Capture the cell that displays the provided text and extract its [x, y] central coordinate. 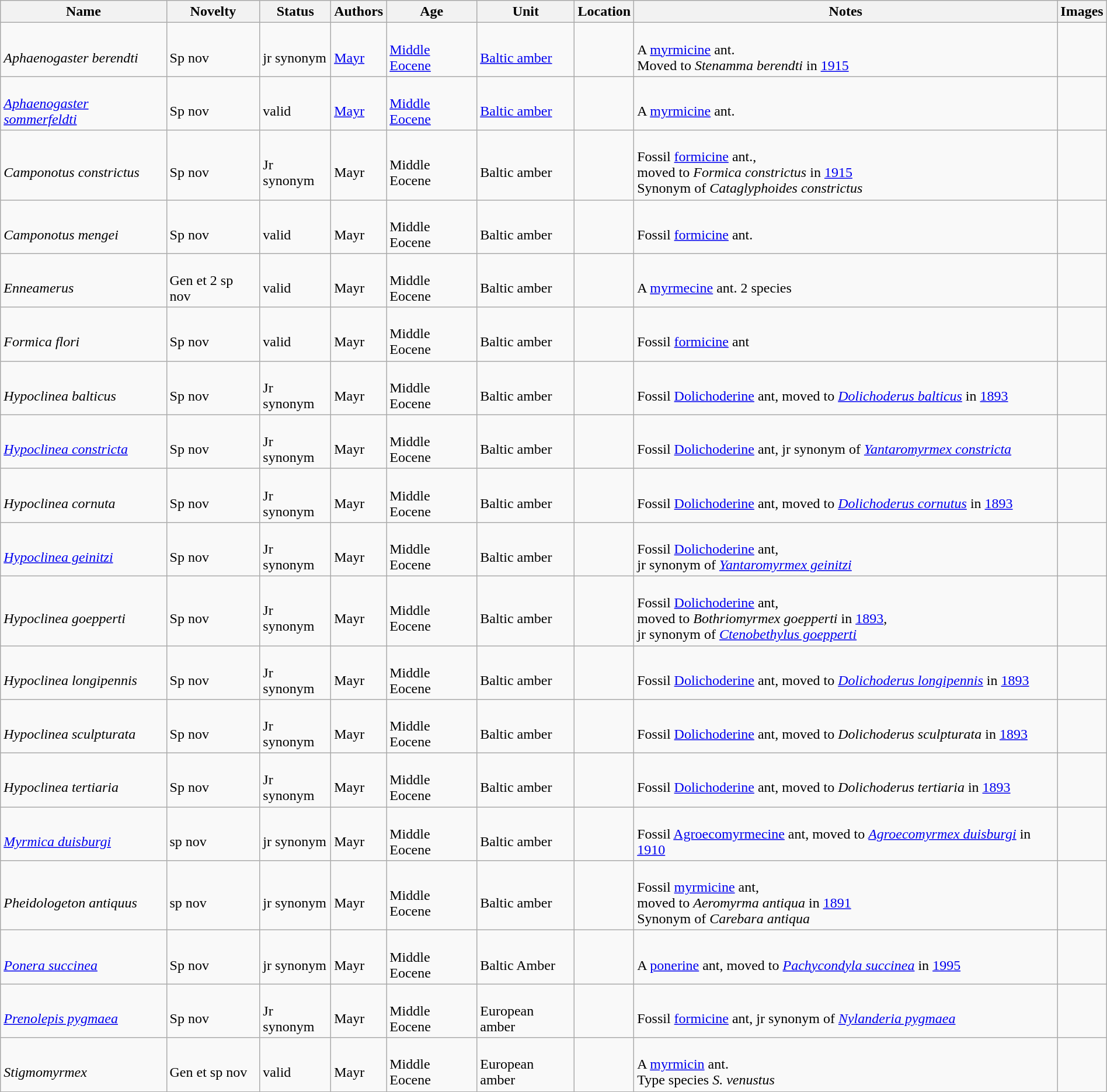
Fossil Dolichoderine ant, moved to Bothriomyrmex goepperti in 1893, jr synonym of Ctenobethylus goepperti [845, 611]
Hypoclinea tertiaria [83, 780]
Unit [525, 12]
Fossil Dolichoderine ant, moved to Dolichoderus tertiaria in 1893 [845, 780]
Gen et sp nov [213, 1065]
Fossil Dolichoderine ant, moved to Dolichoderus balticus in 1893 [845, 388]
A myrmicin ant. Type species S. venustus [845, 1065]
A ponerine ant, moved to Pachycondyla succinea in 1995 [845, 957]
Baltic Amber [525, 957]
Hypoclinea cornuta [83, 495]
Fossil Dolichoderine ant, jr synonym of Yantaromyrmex geinitzi [845, 549]
Stigmomyrmex [83, 1065]
Status [295, 12]
Hypoclinea constricta [83, 441]
Fossil Dolichoderine ant, moved to Dolichoderus sculpturata in 1893 [845, 726]
A myrmecine ant. 2 species [845, 280]
Fossil myrmicine ant, moved to Aeromyrma antiqua in 1891 Synonym of Carebara antiqua [845, 896]
Aphaenogaster berendti [83, 50]
A myrmicine ant. Moved to Stenamma berendti in 1915 [845, 50]
Fossil Dolichoderine ant, moved to Dolichoderus cornutus in 1893 [845, 495]
Hypoclinea geinitzi [83, 549]
Ponera succinea [83, 957]
Authors [358, 12]
Fossil formicine ant., moved to Formica constrictus in 1915 Synonym of Cataglyphoides constrictus [845, 165]
Fossil Dolichoderine ant, jr synonym of Yantaromyrmex constricta [845, 441]
Hypoclinea longipennis [83, 673]
Enneamerus [83, 280]
Fossil formicine ant. [845, 227]
Aphaenogaster sommerfeldti [83, 103]
Fossil Agroecomyrmecine ant, moved to Agroecomyrmex duisburgi in 1910 [845, 834]
Hypoclinea balticus [83, 388]
Camponotus mengei [83, 227]
A myrmicine ant. [845, 103]
Novelty [213, 12]
Hypoclinea goepperti [83, 611]
Name [83, 12]
Formica flori [83, 334]
Prenolepis pygmaea [83, 1011]
Images [1082, 12]
Notes [845, 12]
Hypoclinea sculpturata [83, 726]
Myrmica duisburgi [83, 834]
Gen et 2 sp nov [213, 280]
Fossil formicine ant, jr synonym of Nylanderia pygmaea [845, 1011]
Fossil formicine ant [845, 334]
Age [432, 12]
Camponotus constrictus [83, 165]
Location [604, 12]
Pheidologeton antiquus [83, 896]
Fossil Dolichoderine ant, moved to Dolichoderus longipennis in 1893 [845, 673]
